Find where the given text appears and provide that cell's center as [X, Y] coordinate. 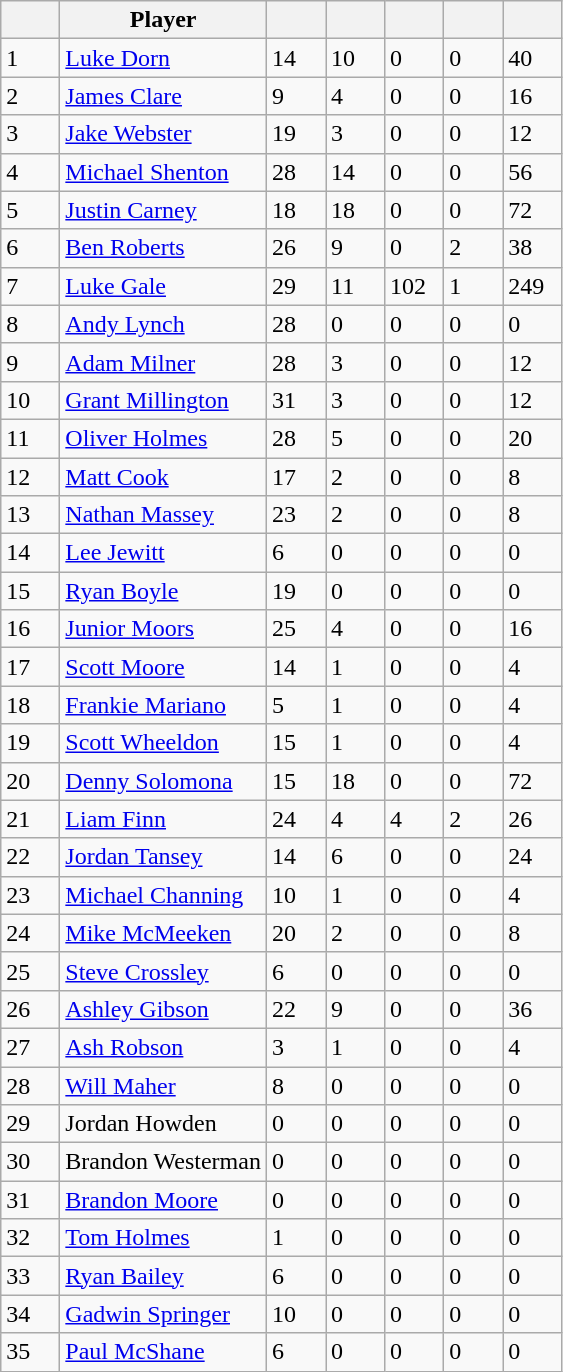
Ash Robson [164, 1047]
Michael Shenton [164, 172]
Steve Crossley [164, 971]
21 [30, 819]
Ashley Gibson [164, 1009]
Frankie Mariano [164, 705]
Player [164, 20]
Gadwin Springer [164, 1314]
Tom Holmes [164, 1238]
38 [532, 248]
Will Maher [164, 1085]
Jordan Tansey [164, 857]
Matt Cook [164, 477]
Oliver Holmes [164, 438]
Paul McShane [164, 1352]
Mike McMeeken [164, 933]
13 [30, 515]
56 [532, 172]
Scott Wheeldon [164, 743]
Denny Solomona [164, 781]
Grant Millington [164, 400]
Ryan Boyle [164, 591]
34 [30, 1314]
Liam Finn [164, 819]
40 [532, 58]
Andy Lynch [164, 324]
Justin Carney [164, 210]
Junior Moors [164, 629]
Luke Gale [164, 286]
Jordan Howden [164, 1124]
Adam Milner [164, 362]
James Clare [164, 96]
33 [30, 1276]
Luke Dorn [164, 58]
Ben Roberts [164, 248]
102 [414, 286]
Jake Webster [164, 134]
249 [532, 286]
Brandon Westerman [164, 1162]
Ryan Bailey [164, 1276]
32 [30, 1238]
Michael Channing [164, 895]
27 [30, 1047]
Lee Jewitt [164, 553]
Brandon Moore [164, 1200]
36 [532, 1009]
Nathan Massey [164, 515]
35 [30, 1352]
30 [30, 1162]
7 [30, 286]
Scott Moore [164, 667]
